For the text-containing cell, return its midpoint in (x, y) coordinate format. 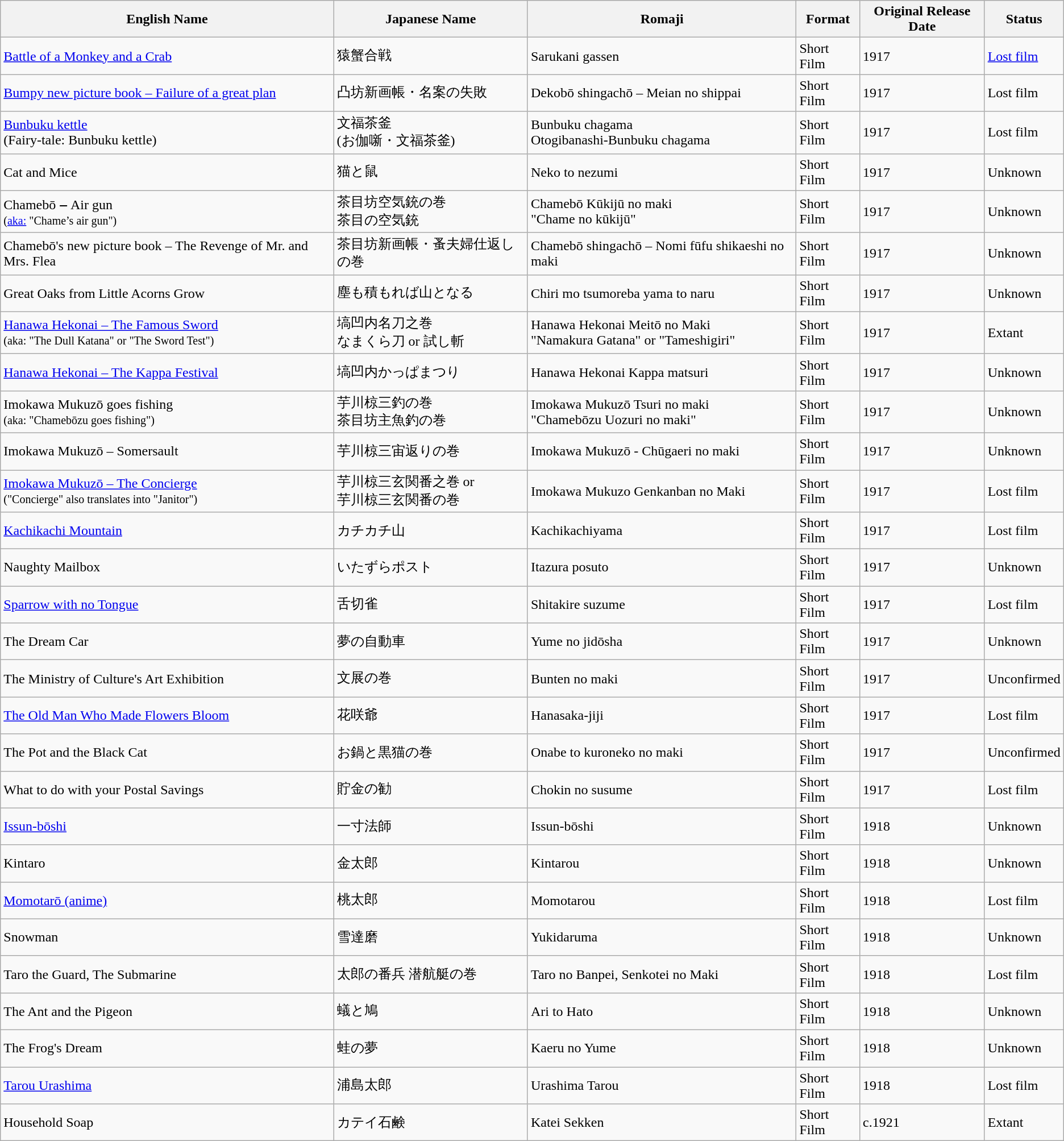
Naughty Mailbox (167, 567)
Bunbuku chagama Otogibanashi-Bunbuku chagama (662, 132)
Bunten no maki (662, 679)
Bunbuku kettle (Fairy-tale: Bunbuku kettle) (167, 132)
Sparrow with no Tongue (167, 605)
茶目坊空気銃の巻 茶目の空気銃 (431, 211)
Status (1024, 19)
English Name (167, 19)
Tarou Urashima (167, 1085)
花咲爺 (431, 715)
芋川椋三宙返りの巻 (431, 451)
Yukidaruma (662, 937)
Bumpy new picture book – Failure of a great plan (167, 93)
Hanawa Hekonai Meitō no Maki "Namakura Gatana" or "Tameshigiri" (662, 333)
c.1921 (922, 1122)
The Pot and the Black Cat (167, 753)
Original Release Date (922, 19)
蟻と鳩 (431, 1011)
Hanawa Hekonai Kappa matsuri (662, 372)
お鍋と黒猫の巻 (431, 753)
Imokawa Mukuzō Tsuri no maki "Chamebōzu Uozuri no maki" (662, 412)
Household Soap (167, 1122)
貯金の勧 (431, 789)
Momotarou (662, 901)
カテイ石鹸 (431, 1122)
Neko to nezumi (662, 172)
塵も積もれば山となる (431, 293)
Imokawa Mukuzō goes fishing (aka: "Chamebōzu goes fishing") (167, 412)
Sarukani gassen (662, 56)
Imokawa Mukuzō – The Concierge("Concierge" also translates into "Janitor") (167, 491)
Great Oaks from Little Acorns Grow (167, 293)
Shitakire suzume (662, 605)
The Ant and the Pigeon (167, 1011)
太郎の番兵 潜航艇の巻 (431, 974)
塙凹内名刀之巻 なまくら刀 or 試し斬 (431, 333)
Imokawa Mukuzō - Chūgaeri no maki (662, 451)
What to do with your Postal Savings (167, 789)
雪達磨 (431, 937)
Chamebō ‒ Air gun (aka: "Chame’s air gun") (167, 211)
芋川椋三釣の巻 茶目坊主魚釣の巻 (431, 412)
猿蟹合戦 (431, 56)
The Ministry of Culture's Art Exhibition (167, 679)
文福茶釜 (お伽噺・文福茶釜) (431, 132)
The Frog's Dream (167, 1048)
茶目坊新画帳・蚤夫婦仕返しの巻 (431, 254)
Kaeru no Yume (662, 1048)
Ari to Hato (662, 1011)
Onabe to kuroneko no maki (662, 753)
Hanawa Hekonai – The Famous Sword (aka: "The Dull Katana" or "The Sword Test") (167, 333)
Kachikachi Mountain (167, 531)
Snowman (167, 937)
Imokawa Mukuzō – Somersault (167, 451)
猫と鼠 (431, 172)
浦島太郎 (431, 1085)
Kintarou (662, 863)
Taro the Guard, The Submarine (167, 974)
Taro no Banpei, Senkotei no Maki (662, 974)
Hanasaka-jiji (662, 715)
The Old Man Who Made Flowers Bloom (167, 715)
Format (828, 19)
Kachikachiyama (662, 531)
Chiri mo tsumoreba yama to naru (662, 293)
舌切雀 (431, 605)
Katei Sekken (662, 1122)
塙凹内かっぱまつり (431, 372)
Battle of a Monkey and a Crab (167, 56)
The Dream Car (167, 641)
金太郎 (431, 863)
Momotarō (anime) (167, 901)
一寸法師 (431, 827)
Chokin no susume (662, 789)
芋川椋三玄関番之巻 or 芋川椋三玄関番の巻 (431, 491)
カチカチ山 (431, 531)
夢の自動車 (431, 641)
桃太郎 (431, 901)
いたずらポスト (431, 567)
Romaji (662, 19)
Urashima Tarou (662, 1085)
Chamebō's new picture book – The Revenge of Mr. and Mrs. Flea (167, 254)
Chamebō Kūkijū no maki "Chame no kūkijū" (662, 211)
Imokawa Mukuzo Genkanban no Maki (662, 491)
Hanawa Hekonai – The Kappa Festival (167, 372)
Chamebō shingachō – Nomi fūfu shikaeshi no maki (662, 254)
Yume no jidōsha (662, 641)
Cat and Mice (167, 172)
蛙の夢 (431, 1048)
Japanese Name (431, 19)
Itazura posuto (662, 567)
Dekobō shingachō – Meian no shippai (662, 93)
Kintaro (167, 863)
文展の巻 (431, 679)
凸坊新画帳・名案の失敗 (431, 93)
